Identify which cell holds the provided text, then report its [x, y] central coordinate. 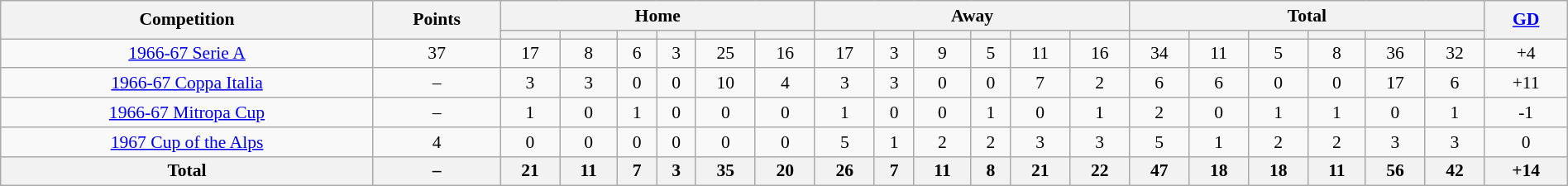
1966-67 Coppa Italia [187, 83]
37 [437, 53]
36 [1395, 53]
42 [1455, 171]
-1 [1526, 112]
Points [437, 20]
56 [1395, 171]
10 [725, 83]
34 [1159, 53]
1967 Cup of the Alps [187, 141]
1966-67 Serie A [187, 53]
GD [1526, 20]
+14 [1526, 171]
35 [725, 171]
+4 [1526, 53]
32 [1455, 53]
1966-67 Mitropa Cup [187, 112]
Competition [187, 20]
Home [657, 16]
47 [1159, 171]
Away [972, 16]
25 [725, 53]
+11 [1526, 83]
26 [844, 171]
9 [943, 53]
20 [785, 171]
22 [1100, 171]
